Return (X, Y) of the center of cell containing provided text 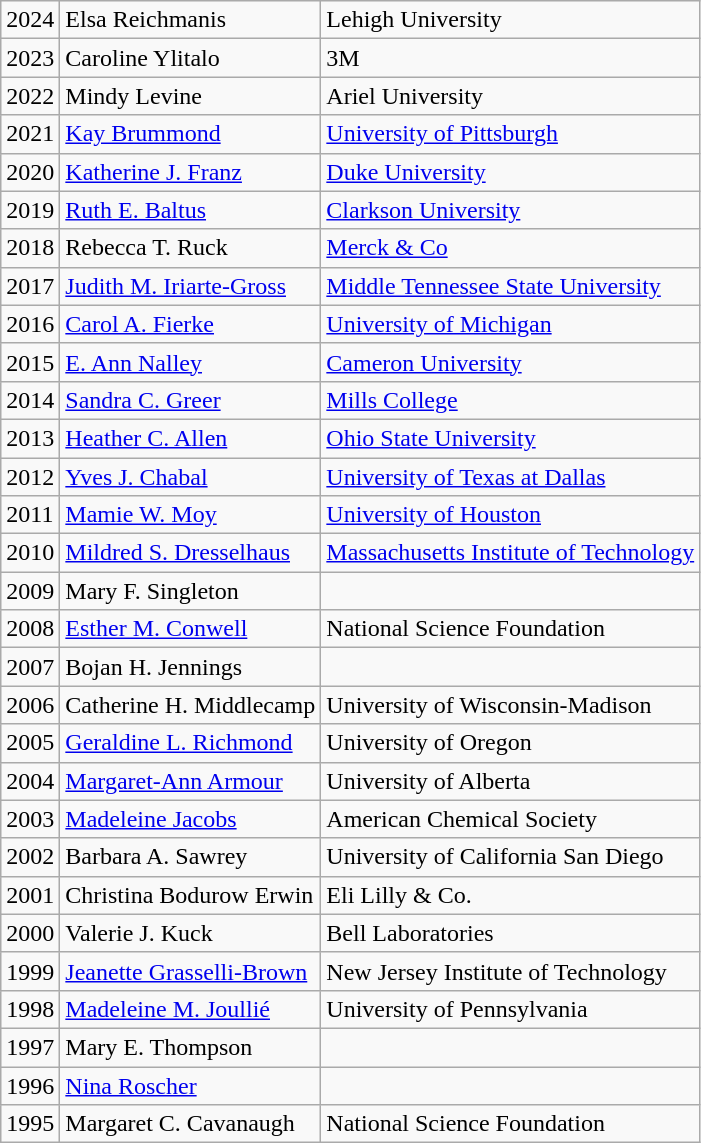
1999 (30, 971)
Katherine J. Franz (190, 172)
University of Wisconsin-Madison (510, 705)
Catherine H. Middlecamp (190, 705)
2022 (30, 96)
2023 (30, 58)
2014 (30, 400)
Heather C. Allen (190, 438)
Carol A. Fierke (190, 324)
Mills College (510, 400)
2021 (30, 134)
Cameron University (510, 362)
Bell Laboratories (510, 933)
Lehigh University (510, 20)
2015 (30, 362)
2005 (30, 743)
2016 (30, 324)
Yves J. Chabal (190, 477)
University of Houston (510, 515)
Rebecca T. Ruck (190, 248)
Jeanette Grasselli-Brown (190, 971)
American Chemical Society (510, 819)
Madeleine Jacobs (190, 819)
University of Pittsburgh (510, 134)
Ruth E. Baltus (190, 210)
2009 (30, 591)
2006 (30, 705)
Esther M. Conwell (190, 629)
University of California San Diego (510, 857)
2000 (30, 933)
2019 (30, 210)
Massachusetts Institute of Technology (510, 553)
2024 (30, 20)
University of Pennsylvania (510, 1009)
Duke University (510, 172)
Mary F. Singleton (190, 591)
2017 (30, 286)
Bojan H. Jennings (190, 667)
1995 (30, 1124)
2003 (30, 819)
2011 (30, 515)
Margaret C. Cavanaugh (190, 1124)
Mindy Levine (190, 96)
Margaret-Ann Armour (190, 781)
Valerie J. Kuck (190, 933)
2018 (30, 248)
New Jersey Institute of Technology (510, 971)
Madeleine M. Joullié (190, 1009)
2007 (30, 667)
Eli Lilly & Co. (510, 895)
2004 (30, 781)
University of Alberta (510, 781)
Christina Bodurow Erwin (190, 895)
3M (510, 58)
Caroline Ylitalo (190, 58)
Mary E. Thompson (190, 1047)
1998 (30, 1009)
Ariel University (510, 96)
Judith M. Iriarte-Gross (190, 286)
Kay Brummond (190, 134)
Ohio State University (510, 438)
University of Oregon (510, 743)
2020 (30, 172)
Merck & Co (510, 248)
University of Michigan (510, 324)
Mamie W. Moy (190, 515)
University of Texas at Dallas (510, 477)
Geraldine L. Richmond (190, 743)
2008 (30, 629)
1996 (30, 1085)
2001 (30, 895)
2013 (30, 438)
2012 (30, 477)
1997 (30, 1047)
2002 (30, 857)
Clarkson University (510, 210)
E. Ann Nalley (190, 362)
Mildred S. Dresselhaus (190, 553)
Nina Roscher (190, 1085)
2010 (30, 553)
Sandra C. Greer (190, 400)
Elsa Reichmanis (190, 20)
Barbara A. Sawrey (190, 857)
Middle Tennessee State University (510, 286)
